Provide the (x, y) coordinate of the cell's center where the given text is located.  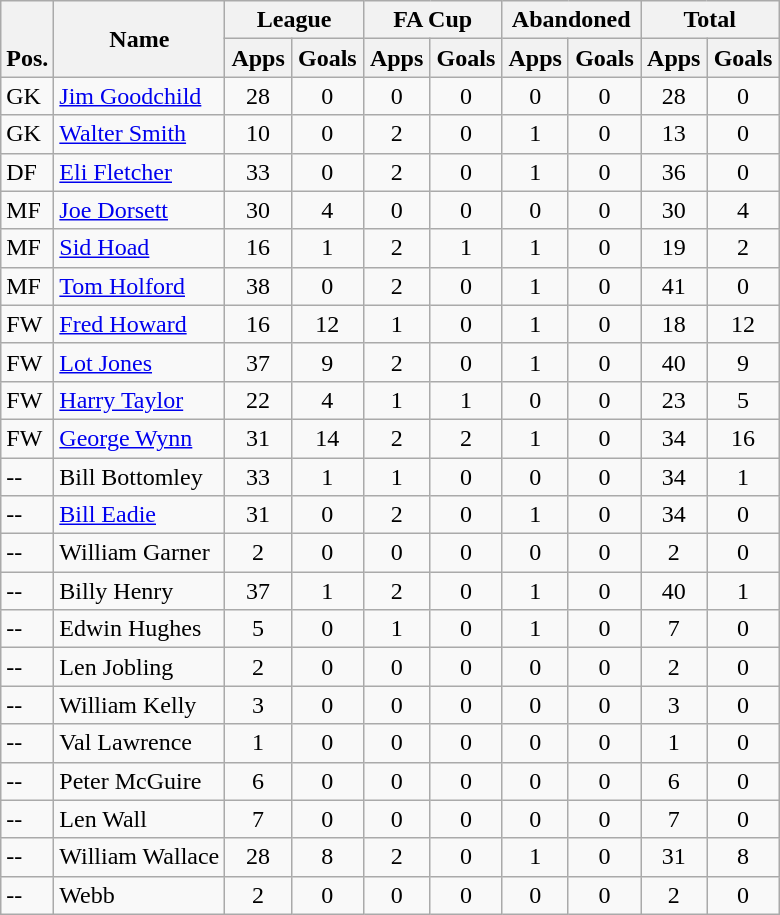
FA Cup (432, 20)
18 (674, 324)
Len Jobling (140, 667)
Tom Holford (140, 286)
George Wynn (140, 438)
Jim Goodchild (140, 96)
Bill Eadie (140, 515)
19 (674, 248)
10 (258, 134)
Bill Bottomley (140, 477)
Eli Fletcher (140, 172)
Sid Hoad (140, 248)
Peter McGuire (140, 781)
13 (674, 134)
Billy Henry (140, 591)
Fred Howard (140, 324)
41 (674, 286)
Val Lawrence (140, 743)
William Garner (140, 553)
Name (140, 39)
League (294, 20)
14 (327, 438)
William Wallace (140, 857)
Total (710, 20)
23 (674, 400)
Lot Jones (140, 362)
Abandoned (572, 20)
Len Wall (140, 819)
Joe Dorsett (140, 210)
Webb (140, 895)
Edwin Hughes (140, 629)
Walter Smith (140, 134)
Harry Taylor (140, 400)
36 (674, 172)
22 (258, 400)
38 (258, 286)
Pos. (28, 39)
William Kelly (140, 705)
DF (28, 172)
